Search for the cell housing the specified text and yield its [X, Y] center coordinate. 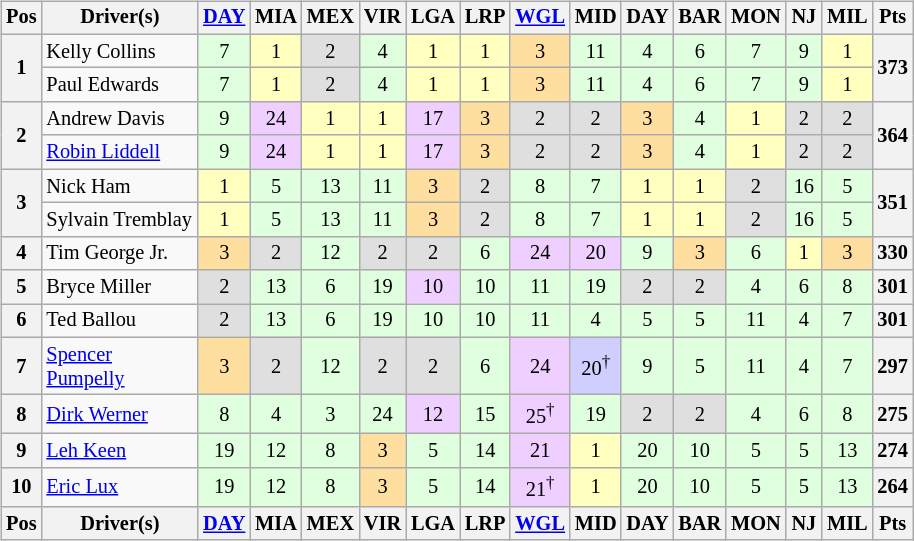
264 [893, 486]
373 [893, 68]
297 [893, 366]
Tim George Jr. [120, 253]
Sylvain Tremblay [120, 220]
Andrew Davis [120, 119]
Eric Lux [120, 486]
Paul Edwards [120, 85]
25† [540, 414]
Nick Ham [120, 186]
275 [893, 414]
Spencer Pumpelly [120, 366]
21† [540, 486]
Bryce Miller [120, 287]
Dirk Werner [120, 414]
274 [893, 451]
Robin Liddell [120, 152]
330 [893, 253]
20† [596, 366]
Ted Ballou [120, 321]
364 [893, 136]
351 [893, 202]
Kelly Collins [120, 51]
15 [485, 414]
Leh Keen [120, 451]
21 [540, 451]
